From the cell containing the given text, extract its center point as [X, Y] coordinate. 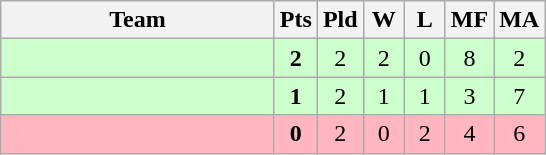
8 [469, 58]
MF [469, 20]
L [424, 20]
Pld [340, 20]
Pts [296, 20]
4 [469, 134]
3 [469, 96]
W [384, 20]
7 [520, 96]
Team [138, 20]
6 [520, 134]
MA [520, 20]
